Detect which cell encompasses the target text, then output its (X, Y) center coordinate. 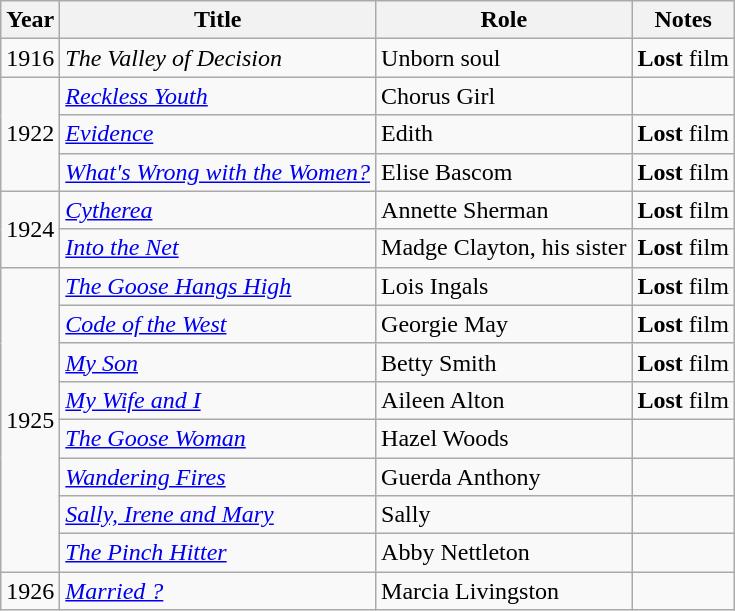
Marcia Livingston (504, 591)
Cytherea (218, 210)
Guerda Anthony (504, 477)
Married ? (218, 591)
Chorus Girl (504, 96)
Reckless Youth (218, 96)
Betty Smith (504, 362)
Title (218, 20)
The Valley of Decision (218, 58)
Georgie May (504, 324)
The Pinch Hitter (218, 553)
Role (504, 20)
Wandering Fires (218, 477)
My Son (218, 362)
Code of the West (218, 324)
Sally (504, 515)
Abby Nettleton (504, 553)
1924 (30, 229)
1925 (30, 419)
Sally, Irene and Mary (218, 515)
Evidence (218, 134)
The Goose Woman (218, 438)
Notes (683, 20)
Edith (504, 134)
1922 (30, 134)
Year (30, 20)
Into the Net (218, 248)
Hazel Woods (504, 438)
Annette Sherman (504, 210)
1926 (30, 591)
The Goose Hangs High (218, 286)
What's Wrong with the Women? (218, 172)
My Wife and I (218, 400)
1916 (30, 58)
Elise Bascom (504, 172)
Unborn soul (504, 58)
Madge Clayton, his sister (504, 248)
Aileen Alton (504, 400)
Lois Ingals (504, 286)
